Find where the given text appears and provide that cell's center as (X, Y) coordinate. 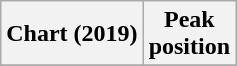
Peakposition (189, 34)
Chart (2019) (72, 34)
